Capture the cell that displays the provided text and extract its [X, Y] central coordinate. 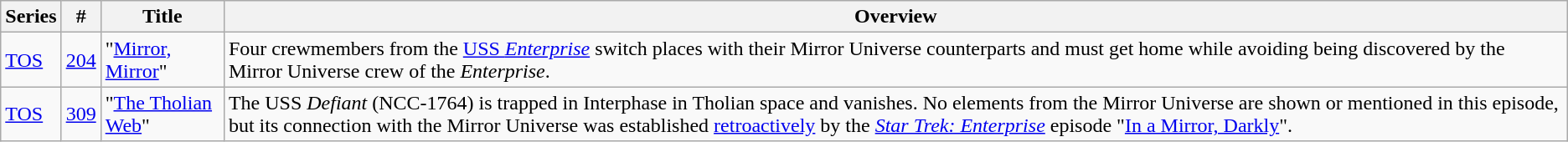
"Mirror, Mirror" [162, 60]
Series [31, 17]
309 [80, 114]
Overview [895, 17]
# [80, 17]
"The Tholian Web" [162, 114]
204 [80, 60]
Title [162, 17]
